Output the (x, y) coordinate of the center of the cell containing the given text.  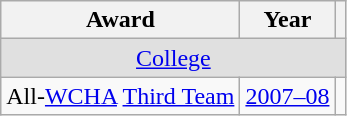
Year (288, 20)
All-WCHA Third Team (120, 96)
College (174, 58)
2007–08 (288, 96)
Award (120, 20)
